Return (X, Y) of the center of cell containing provided text 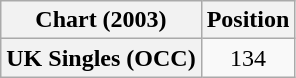
Position (248, 20)
UK Singles (OCC) (101, 58)
Chart (2003) (101, 20)
134 (248, 58)
